Determine the (X, Y) coordinate at the center of the cell enclosing the given text.  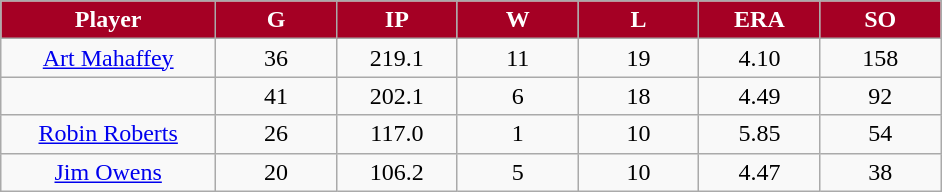
20 (276, 172)
IP (396, 20)
4.49 (760, 96)
5 (518, 172)
L (638, 20)
Player (108, 20)
92 (880, 96)
36 (276, 58)
4.10 (760, 58)
54 (880, 134)
11 (518, 58)
38 (880, 172)
219.1 (396, 58)
Art Mahaffey (108, 58)
158 (880, 58)
1 (518, 134)
Robin Roberts (108, 134)
41 (276, 96)
W (518, 20)
5.85 (760, 134)
18 (638, 96)
SO (880, 20)
4.47 (760, 172)
Jim Owens (108, 172)
202.1 (396, 96)
19 (638, 58)
G (276, 20)
6 (518, 96)
26 (276, 134)
ERA (760, 20)
106.2 (396, 172)
117.0 (396, 134)
